For the text-containing cell, return its midpoint in (X, Y) coordinate format. 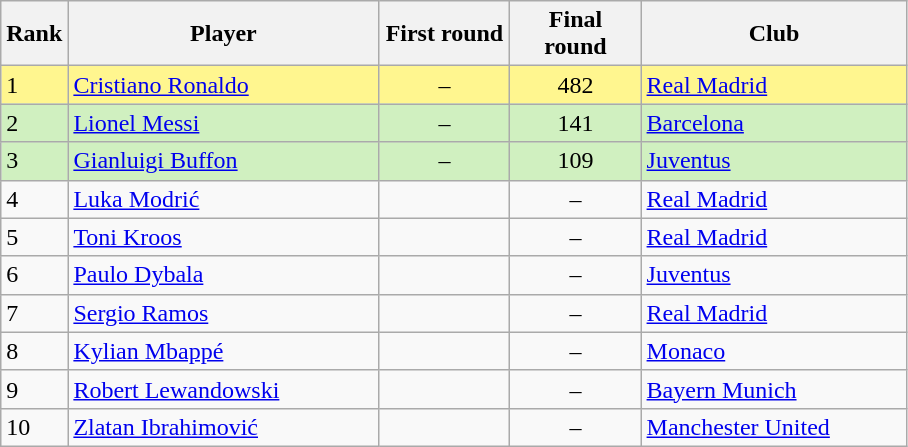
482 (576, 85)
Manchester United (774, 427)
Sergio Ramos (224, 313)
Luka Modrić (224, 199)
6 (34, 275)
Cristiano Ronaldo (224, 85)
Gianluigi Buffon (224, 161)
1 (34, 85)
Club (774, 34)
5 (34, 237)
Bayern Munich (774, 389)
7 (34, 313)
Toni Kroos (224, 237)
9 (34, 389)
First round (444, 34)
Lionel Messi (224, 123)
3 (34, 161)
4 (34, 199)
Kylian Mbappé (224, 351)
Player (224, 34)
Monaco (774, 351)
141 (576, 123)
Final round (576, 34)
Barcelona (774, 123)
Zlatan Ibrahimović (224, 427)
8 (34, 351)
2 (34, 123)
109 (576, 161)
Paulo Dybala (224, 275)
10 (34, 427)
Robert Lewandowski (224, 389)
Rank (34, 34)
